Return (x, y) of the center of cell containing provided text 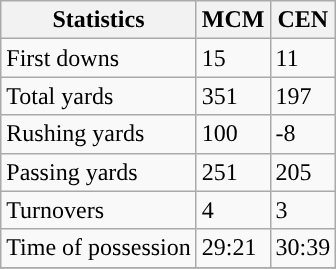
MCM (233, 20)
3 (303, 210)
Total yards (99, 96)
Time of possession (99, 248)
30:39 (303, 248)
4 (233, 210)
First downs (99, 58)
15 (233, 58)
Turnovers (99, 210)
205 (303, 172)
Passing yards (99, 172)
Statistics (99, 20)
351 (233, 96)
197 (303, 96)
29:21 (233, 248)
CEN (303, 20)
251 (233, 172)
Rushing yards (99, 134)
100 (233, 134)
11 (303, 58)
-8 (303, 134)
